Provide the (x, y) coordinate of the cell's center where the given text is located.  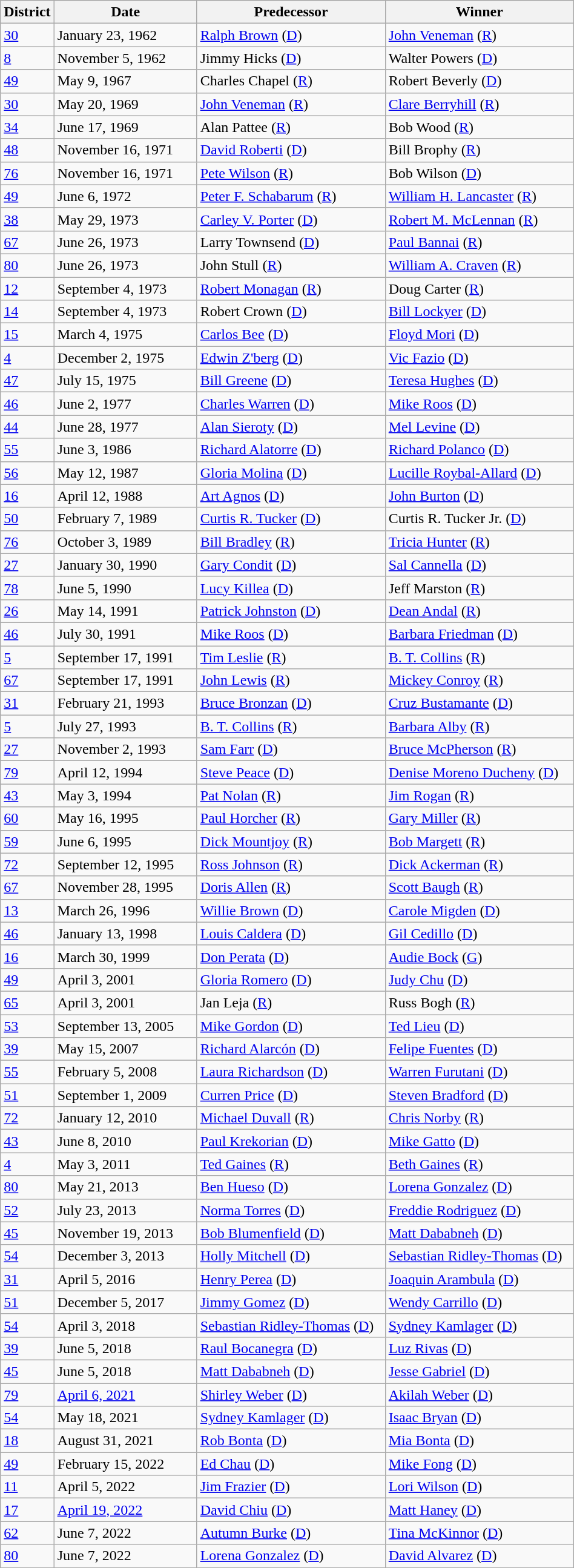
John Stull (R) (291, 265)
September 13, 2005 (125, 1026)
Lori Wilson (D) (480, 1487)
July 23, 2013 (125, 1210)
Jim Frazier (D) (291, 1487)
Ben Hueso (D) (291, 1187)
Gil Cedillo (D) (480, 934)
Gary Miller (R) (480, 819)
Michael Duvall (R) (291, 1118)
April 6, 2021 (125, 1394)
Bruce McPherson (R) (480, 749)
Alan Pattee (R) (291, 127)
June 8, 2010 (125, 1141)
Dick Ackerman (R) (480, 865)
Art Agnos (D) (291, 496)
Gloria Molina (D) (291, 473)
Willie Brown (D) (291, 911)
52 (27, 1210)
Scott Baugh (R) (480, 888)
November 2, 1993 (125, 749)
Beth Gaines (R) (480, 1164)
January 23, 1962 (125, 35)
August 31, 2021 (125, 1441)
May 15, 2007 (125, 1049)
Jimmy Hicks (D) (291, 58)
Richard Alarcón (D) (291, 1049)
June 2, 1977 (125, 404)
Charles Chapel (R) (291, 81)
May 20, 1969 (125, 104)
Curtis R. Tucker Jr. (D) (480, 519)
Vic Fazio (D) (480, 358)
Floyd Mori (D) (480, 335)
May 16, 1995 (125, 819)
David Chiu (D) (291, 1510)
Denise Moreno Ducheny (D) (480, 772)
Freddie Rodriguez (D) (480, 1210)
62 (27, 1533)
July 27, 1993 (125, 726)
Predecessor (291, 12)
John Lewis (R) (291, 680)
Bob Wilson (D) (480, 173)
William H. Lancaster (R) (480, 196)
Bob Wood (R) (480, 127)
Akilah Weber (D) (480, 1394)
Jim Rogan (R) (480, 796)
Mike Gordon (D) (291, 1026)
48 (27, 150)
Joaquin Arambula (D) (480, 1279)
8 (27, 58)
Robert Beverly (D) (480, 81)
Shirley Weber (D) (291, 1394)
Richard Alatorre (D) (291, 450)
September 1, 2009 (125, 1095)
May 18, 2021 (125, 1418)
Mickey Conroy (R) (480, 680)
March 30, 1999 (125, 957)
Curtis R. Tucker (D) (291, 519)
February 7, 1989 (125, 519)
47 (27, 381)
Walter Powers (D) (480, 58)
Jan Leja (R) (291, 1003)
Carley V. Porter (D) (291, 219)
April 5, 2022 (125, 1487)
78 (27, 588)
Ross Johnson (R) (291, 865)
53 (27, 1026)
April 3, 2018 (125, 1325)
May 21, 2013 (125, 1187)
May 14, 1991 (125, 611)
January 30, 1990 (125, 565)
Edwin Z'berg (D) (291, 358)
Holly Mitchell (D) (291, 1256)
William A. Craven (R) (480, 265)
Richard Polanco (D) (480, 450)
Date (125, 12)
44 (27, 427)
Sal Cannella (D) (480, 565)
April 5, 2016 (125, 1279)
Don Perata (D) (291, 957)
Robert M. McLennan (R) (480, 219)
May 3, 2011 (125, 1164)
March 4, 1975 (125, 335)
65 (27, 1003)
Tim Leslie (R) (291, 657)
Teresa Hughes (D) (480, 381)
April 19, 2022 (125, 1510)
Carole Migden (D) (480, 911)
Tina McKinnor (D) (480, 1533)
Winner (480, 12)
John Burton (D) (480, 496)
Warren Furutani (D) (480, 1072)
Sam Farr (D) (291, 749)
Robert Monagan (R) (291, 289)
Mel Levine (D) (480, 427)
14 (27, 312)
Matt Haney (D) (480, 1510)
June 6, 1995 (125, 842)
Ed Chau (D) (291, 1464)
July 15, 1975 (125, 381)
January 13, 1998 (125, 934)
December 2, 1975 (125, 358)
David Roberti (D) (291, 150)
Louis Caldera (D) (291, 934)
District (27, 12)
56 (27, 473)
Bruce Bronzan (D) (291, 703)
May 12, 1987 (125, 473)
Cruz Bustamante (D) (480, 703)
June 3, 1986 (125, 450)
Gloria Romero (D) (291, 980)
May 29, 1973 (125, 219)
15 (27, 335)
Robert Crown (D) (291, 312)
Tricia Hunter (R) (480, 542)
Curren Price (D) (291, 1095)
July 30, 1991 (125, 634)
Bill Greene (D) (291, 381)
Russ Bogh (R) (480, 1003)
Charles Warren (D) (291, 404)
13 (27, 911)
Steve Peace (D) (291, 772)
May 3, 1994 (125, 796)
Paul Horcher (R) (291, 819)
Henry Perea (D) (291, 1279)
Ralph Brown (D) (291, 35)
17 (27, 1510)
November 19, 2013 (125, 1233)
Mike Fong (D) (480, 1464)
Dean Andal (R) (480, 611)
February 21, 1993 (125, 703)
Larry Townsend (D) (291, 242)
February 15, 2022 (125, 1464)
Patrick Johnston (D) (291, 611)
January 12, 2010 (125, 1118)
Jesse Gabriel (D) (480, 1371)
Jeff Marston (R) (480, 588)
Paul Bannai (R) (480, 242)
December 5, 2017 (125, 1302)
December 3, 2013 (125, 1256)
April 12, 1994 (125, 772)
Lucy Killea (D) (291, 588)
60 (27, 819)
February 5, 2008 (125, 1072)
Bill Bradley (R) (291, 542)
11 (27, 1487)
Barbara Friedman (D) (480, 634)
October 3, 1989 (125, 542)
Bob Blumenfield (D) (291, 1233)
26 (27, 611)
Pat Nolan (R) (291, 796)
18 (27, 1441)
Paul Krekorian (D) (291, 1141)
Alan Sieroty (D) (291, 427)
Peter F. Schabarum (R) (291, 196)
November 28, 1995 (125, 888)
Clare Berryhill (R) (480, 104)
Mia Bonta (D) (480, 1441)
Ted Lieu (D) (480, 1026)
Autumn Burke (D) (291, 1533)
Gary Condit (D) (291, 565)
Carlos Bee (D) (291, 335)
Isaac Bryan (D) (480, 1418)
Judy Chu (D) (480, 980)
50 (27, 519)
Audie Bock (G) (480, 957)
June 6, 1972 (125, 196)
Doris Allen (R) (291, 888)
Luz Rivas (D) (480, 1348)
May 9, 1967 (125, 81)
Jimmy Gomez (D) (291, 1302)
Bill Lockyer (D) (480, 312)
June 5, 1990 (125, 588)
12 (27, 289)
Norma Torres (D) (291, 1210)
Lucille Roybal-Allard (D) (480, 473)
Wendy Carrillo (D) (480, 1302)
April 12, 1988 (125, 496)
Bill Brophy (R) (480, 150)
September 12, 1995 (125, 865)
Ted Gaines (R) (291, 1164)
Pete Wilson (R) (291, 173)
Dick Mountjoy (R) (291, 842)
Steven Bradford (D) (480, 1095)
Doug Carter (R) (480, 289)
59 (27, 842)
38 (27, 219)
Mike Gatto (D) (480, 1141)
Bob Margett (R) (480, 842)
David Alvarez (D) (480, 1556)
June 28, 1977 (125, 427)
Rob Bonta (D) (291, 1441)
Laura Richardson (D) (291, 1072)
Raul Bocanegra (D) (291, 1348)
June 17, 1969 (125, 127)
Felipe Fuentes (D) (480, 1049)
34 (27, 127)
November 5, 1962 (125, 58)
Barbara Alby (R) (480, 726)
March 26, 1996 (125, 911)
Chris Norby (R) (480, 1118)
